Return the [X, Y] coordinate for the center point of the cell that contains the specified text.  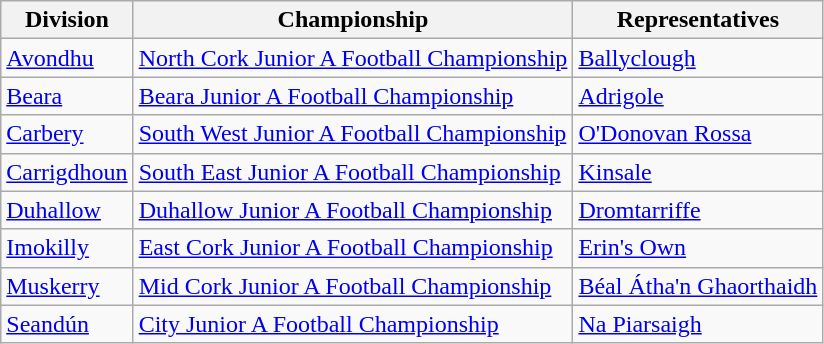
Mid Cork Junior A Football Championship [353, 286]
Kinsale [698, 172]
Carbery [67, 134]
Dromtarriffe [698, 210]
Championship [353, 20]
Duhallow Junior A Football Championship [353, 210]
Imokilly [67, 248]
South West Junior A Football Championship [353, 134]
O'Donovan Rossa [698, 134]
Seandún [67, 324]
Beara Junior A Football Championship [353, 96]
Avondhu [67, 58]
Béal Átha'n Ghaorthaidh [698, 286]
Division [67, 20]
City Junior A Football Championship [353, 324]
South East Junior A Football Championship [353, 172]
Representatives [698, 20]
East Cork Junior A Football Championship [353, 248]
North Cork Junior A Football Championship [353, 58]
Duhallow [67, 210]
Carrigdhoun [67, 172]
Muskerry [67, 286]
Beara [67, 96]
Adrigole [698, 96]
Ballyclough [698, 58]
Erin's Own [698, 248]
Na Piarsaigh [698, 324]
